Capture the cell that displays the provided text and extract its [X, Y] central coordinate. 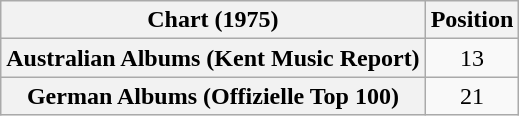
21 [472, 96]
Australian Albums (Kent Music Report) [213, 58]
German Albums (Offizielle Top 100) [213, 96]
Chart (1975) [213, 20]
Position [472, 20]
13 [472, 58]
